Capture the cell that displays the provided text and extract its [X, Y] central coordinate. 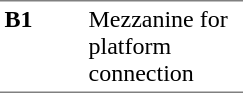
Mezzanine for platform connection [164, 46]
B1 [42, 46]
